Search for the cell housing the specified text and yield its [X, Y] center coordinate. 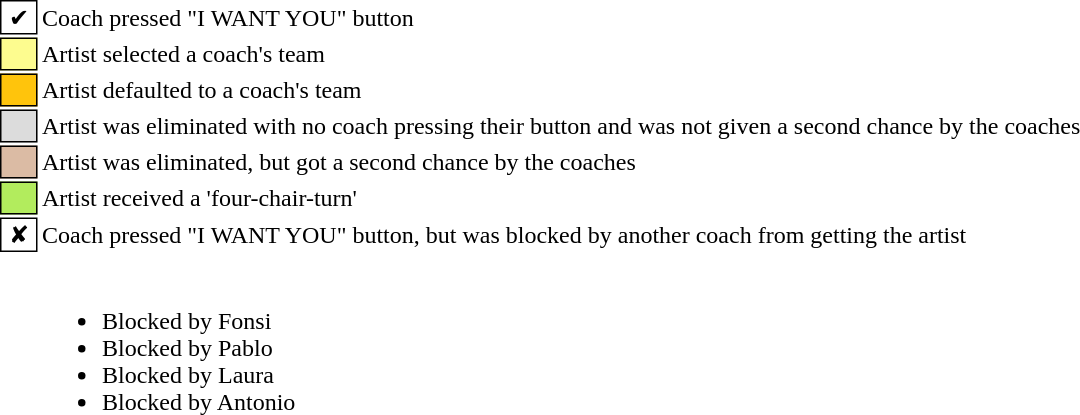
✔ [19, 17]
✘ [19, 235]
